Find where the given text appears and provide that cell's center as (X, Y) coordinate. 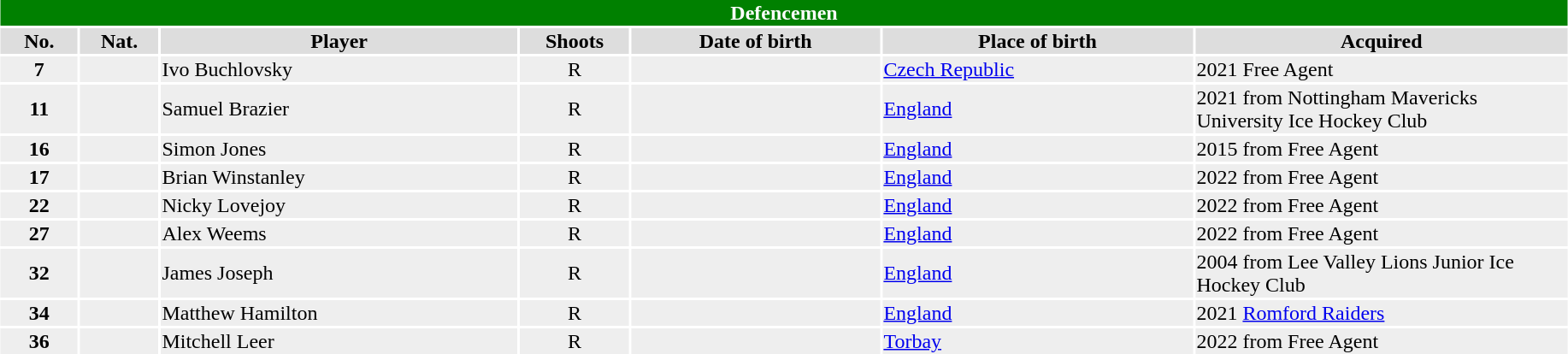
Ivo Buchlovsky (339, 69)
17 (39, 177)
27 (39, 233)
James Joseph (339, 274)
Defencemen (783, 13)
Matthew Hamilton (339, 313)
Acquired (1382, 41)
22 (39, 205)
16 (39, 149)
34 (39, 313)
Nicky Lovejoy (339, 205)
Place of birth (1038, 41)
Czech Republic (1038, 69)
2021 Free Agent (1382, 69)
2021 from Nottingham Mavericks University Ice Hockey Club (1382, 109)
2021 Romford Raiders (1382, 313)
Torbay (1038, 341)
Brian Winstanley (339, 177)
7 (39, 69)
Date of birth (755, 41)
Alex Weems (339, 233)
2015 from Free Agent (1382, 149)
Simon Jones (339, 149)
2004 from Lee Valley Lions Junior Ice Hockey Club (1382, 274)
11 (39, 109)
No. (39, 41)
Nat. (120, 41)
Mitchell Leer (339, 341)
Player (339, 41)
32 (39, 274)
36 (39, 341)
Shoots (575, 41)
Samuel Brazier (339, 109)
